Provide the [x, y] coordinate of the cell's center where the given text is located.  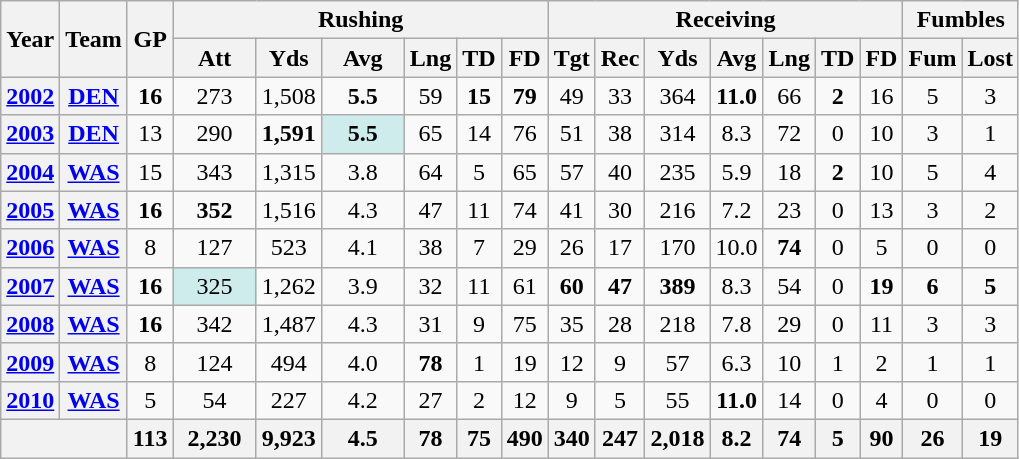
1,315 [288, 172]
490 [524, 438]
28 [620, 324]
340 [572, 438]
2002 [30, 96]
325 [214, 286]
17 [620, 248]
4.1 [362, 248]
235 [678, 172]
5.9 [736, 172]
343 [214, 172]
59 [430, 96]
113 [150, 438]
1,591 [288, 134]
3.9 [362, 286]
6 [932, 286]
290 [214, 134]
342 [214, 324]
389 [678, 286]
32 [430, 286]
2007 [30, 286]
2009 [30, 362]
4.2 [362, 400]
18 [789, 172]
49 [572, 96]
23 [789, 210]
247 [620, 438]
2003 [30, 134]
124 [214, 362]
3.8 [362, 172]
1,508 [288, 96]
Fum [932, 58]
6.3 [736, 362]
7.8 [736, 324]
GP [150, 39]
Tgt [572, 58]
2005 [30, 210]
30 [620, 210]
Year [30, 39]
1,487 [288, 324]
66 [789, 96]
1,516 [288, 210]
494 [288, 362]
314 [678, 134]
2,230 [214, 438]
2010 [30, 400]
4.5 [362, 438]
76 [524, 134]
51 [572, 134]
352 [214, 210]
90 [882, 438]
60 [572, 286]
Receiving [726, 20]
227 [288, 400]
Lost [990, 58]
41 [572, 210]
40 [620, 172]
523 [288, 248]
72 [789, 134]
31 [430, 324]
35 [572, 324]
364 [678, 96]
Team [94, 39]
Fumbles [960, 20]
273 [214, 96]
64 [430, 172]
8.2 [736, 438]
61 [524, 286]
9,923 [288, 438]
216 [678, 210]
79 [524, 96]
33 [620, 96]
218 [678, 324]
27 [430, 400]
1,262 [288, 286]
170 [678, 248]
127 [214, 248]
Rushing [360, 20]
2006 [30, 248]
4.0 [362, 362]
2008 [30, 324]
10.0 [736, 248]
7 [479, 248]
Att [214, 58]
7.2 [736, 210]
55 [678, 400]
2004 [30, 172]
2,018 [678, 438]
Rec [620, 58]
